Locate the cell with the specified text and output its [x, y] center coordinate. 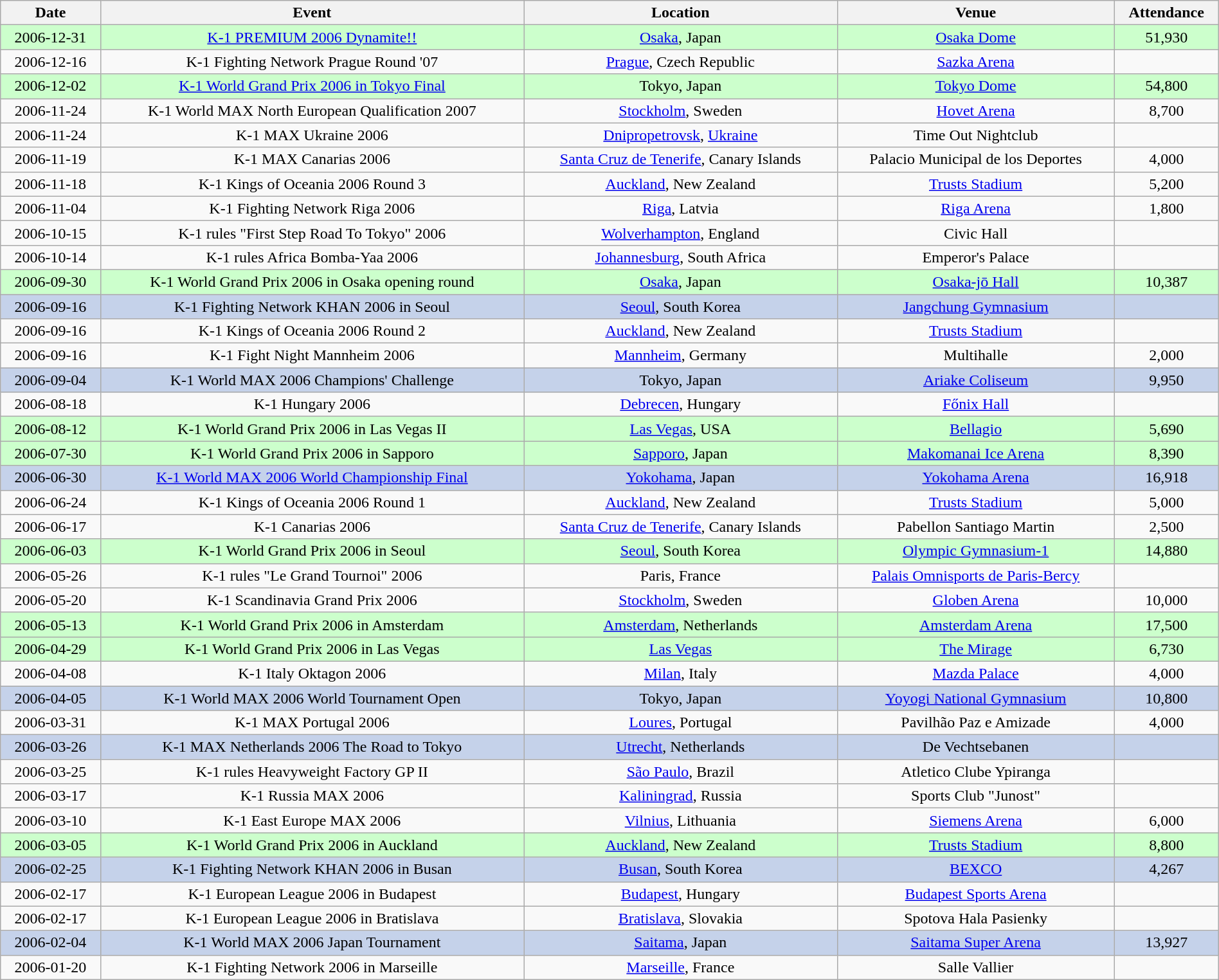
Osaka-jō Hall [976, 282]
K-1 Fighting Network KHAN 2006 in Seoul [312, 307]
51,930 [1166, 37]
K-1 rules Heavyweight Factory GP II [312, 772]
2006-11-19 [50, 159]
6,000 [1166, 821]
Event [312, 13]
Time Out Nightclub [976, 135]
Yokohama Arena [976, 478]
Multihalle [976, 356]
2006-02-04 [50, 943]
Date [50, 13]
2006-04-05 [50, 698]
2006-04-29 [50, 649]
K-1 World Grand Prix 2006 in Las Vegas II [312, 429]
13,927 [1166, 943]
K-1 European League 2006 in Bratislava [312, 918]
K-1 rules "First Step Road To Tokyo" 2006 [312, 233]
17,500 [1166, 624]
2006-07-30 [50, 453]
Makomanai Ice Arena [976, 453]
2006-06-24 [50, 502]
Hovet Arena [976, 111]
Emperor's Palace [976, 257]
Pavilhão Paz e Amizade [976, 723]
K-1 World Grand Prix 2006 in Sapporo [312, 453]
Busan, South Korea [680, 869]
54,800 [1166, 86]
16,918 [1166, 478]
2006-06-30 [50, 478]
2006-03-10 [50, 821]
Location [680, 13]
Olympic Gymnasium-1 [976, 551]
Palacio Municipal de los Deportes [976, 159]
Bellagio [976, 429]
Pabellon Santiago Martin [976, 527]
Palais Omnisports de Paris-Bercy [976, 576]
10,800 [1166, 698]
2,500 [1166, 527]
Debrecen, Hungary [680, 404]
K-1 Russia MAX 2006 [312, 796]
Budapest, Hungary [680, 894]
2006-11-04 [50, 208]
Főnix Hall [976, 404]
K-1 European League 2006 in Budapest [312, 894]
Yokohama, Japan [680, 478]
Attendance [1166, 13]
14,880 [1166, 551]
2006-04-08 [50, 673]
2006-11-18 [50, 184]
Loures, Portugal [680, 723]
The Mirage [976, 649]
8,390 [1166, 453]
2006-12-16 [50, 62]
Saitama, Japan [680, 943]
10,000 [1166, 600]
Las Vegas, USA [680, 429]
2006-05-26 [50, 576]
Riga Arena [976, 208]
Budapest Sports Arena [976, 894]
2006-10-14 [50, 257]
K-1 Fight Night Mannheim 2006 [312, 356]
2006-09-04 [50, 380]
2006-09-30 [50, 282]
Sazka Arena [976, 62]
K-1 MAX Portugal 2006 [312, 723]
K-1 World Grand Prix 2006 in Tokyo Final [312, 86]
Jangchung Gymnasium [976, 307]
Wolverhampton, England [680, 233]
Siemens Arena [976, 821]
Dnipropetrovsk, Ukraine [680, 135]
8,800 [1166, 845]
K-1 Kings of Oceania 2006 Round 3 [312, 184]
K-1 Fighting Network Riga 2006 [312, 208]
K-1 World MAX 2006 Champions' Challenge [312, 380]
Tokyo Dome [976, 86]
Paris, France [680, 576]
K-1 Scandinavia Grand Prix 2006 [312, 600]
Riga, Latvia [680, 208]
Prague, Czech Republic [680, 62]
K-1 Italy Oktagon 2006 [312, 673]
Amsterdam, Netherlands [680, 624]
2006-06-17 [50, 527]
2006-03-05 [50, 845]
Sapporo, Japan [680, 453]
BEXCO [976, 869]
K-1 Canarias 2006 [312, 527]
K-1 MAX Canarias 2006 [312, 159]
2,000 [1166, 356]
Las Vegas [680, 649]
Ariake Coliseum [976, 380]
2006-03-25 [50, 772]
Yoyogi National Gymnasium [976, 698]
Civic Hall [976, 233]
8,700 [1166, 111]
2006-05-13 [50, 624]
K-1 rules "Le Grand Tournoi" 2006 [312, 576]
K-1 World MAX 2006 World Championship Final [312, 478]
2006-02-25 [50, 869]
Osaka Dome [976, 37]
10,387 [1166, 282]
Amsterdam Arena [976, 624]
2006-10-15 [50, 233]
Saitama Super Arena [976, 943]
5,690 [1166, 429]
K-1 World MAX 2006 Japan Tournament [312, 943]
2006-01-20 [50, 967]
Globen Arena [976, 600]
K-1 World MAX 2006 World Tournament Open [312, 698]
K-1 Kings of Oceania 2006 Round 1 [312, 502]
K-1 World Grand Prix 2006 in Seoul [312, 551]
K-1 Hungary 2006 [312, 404]
Mannheim, Germany [680, 356]
Utrecht, Netherlands [680, 747]
Marseille, France [680, 967]
K-1 World Grand Prix 2006 in Amsterdam [312, 624]
Spotova Hala Pasienky [976, 918]
2006-06-03 [50, 551]
Atletico Clube Ypiranga [976, 772]
9,950 [1166, 380]
Mazda Palace [976, 673]
Kaliningrad, Russia [680, 796]
2006-03-31 [50, 723]
K-1 Fighting Network Prague Round '07 [312, 62]
K-1 World Grand Prix 2006 in Las Vegas [312, 649]
K-1 World Grand Prix 2006 in Osaka opening round [312, 282]
2006-03-26 [50, 747]
K-1 MAX Netherlands 2006 The Road to Tokyo [312, 747]
2006-08-12 [50, 429]
2006-08-18 [50, 404]
K-1 World MAX North European Qualification 2007 [312, 111]
Johannesburg, South Africa [680, 257]
K-1 East Europe MAX 2006 [312, 821]
Venue [976, 13]
K-1 Fighting Network KHAN 2006 in Busan [312, 869]
K-1 PREMIUM 2006 Dynamite!! [312, 37]
De Vechtsebanen [976, 747]
Salle Vallier [976, 967]
Milan, Italy [680, 673]
K-1 Kings of Oceania 2006 Round 2 [312, 331]
K-1 Fighting Network 2006 in Marseille [312, 967]
6,730 [1166, 649]
K-1 rules Africa Bomba-Yaa 2006 [312, 257]
1,800 [1166, 208]
5,000 [1166, 502]
2006-05-20 [50, 600]
K-1 MAX Ukraine 2006 [312, 135]
2006-03-17 [50, 796]
Bratislava, Slovakia [680, 918]
5,200 [1166, 184]
2006-12-31 [50, 37]
2006-12-02 [50, 86]
4,267 [1166, 869]
Vilnius, Lithuania [680, 821]
São Paulo, Brazil [680, 772]
K-1 World Grand Prix 2006 in Auckland [312, 845]
Sports Club "Junost" [976, 796]
